Return (x, y) of the center of cell containing provided text 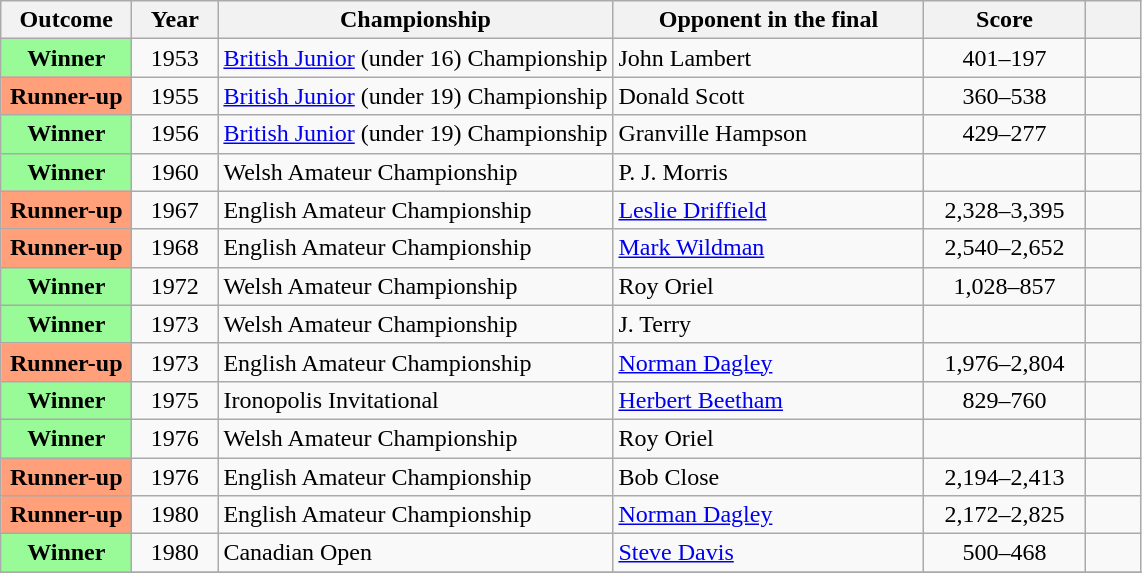
Ironopolis Invitational (416, 400)
829–760 (1004, 400)
1,976–2,804 (1004, 362)
Score (1004, 20)
1968 (175, 248)
401–197 (1004, 58)
500–468 (1004, 553)
429–277 (1004, 134)
Championship (416, 20)
Steve Davis (768, 553)
Donald Scott (768, 96)
2,328–3,395 (1004, 210)
1972 (175, 286)
1,028–857 (1004, 286)
Year (175, 20)
1967 (175, 210)
Granville Hampson (768, 134)
Canadian Open (416, 553)
British Junior (under 16) Championship (416, 58)
Opponent in the final (768, 20)
Herbert Beetham (768, 400)
John Lambert (768, 58)
1953 (175, 58)
Leslie Driffield (768, 210)
Outcome (66, 20)
Mark Wildman (768, 248)
1975 (175, 400)
1960 (175, 172)
1956 (175, 134)
360–538 (1004, 96)
2,540–2,652 (1004, 248)
P. J. Morris (768, 172)
J. Terry (768, 324)
2,194–2,413 (1004, 477)
2,172–2,825 (1004, 515)
Bob Close (768, 477)
1955 (175, 96)
